Extract the [x, y] coordinate from the center of the cell holding the provided text.  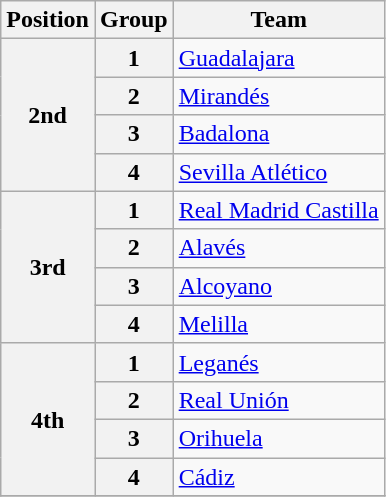
Melilla [278, 324]
Badalona [278, 134]
Real Madrid Castilla [278, 210]
Alavés [278, 248]
Sevilla Atlético [278, 172]
Guadalajara [278, 58]
Cádiz [278, 477]
Team [278, 20]
Leganés [278, 362]
4th [48, 419]
2nd [48, 115]
Alcoyano [278, 286]
Orihuela [278, 438]
Real Unión [278, 400]
Position [48, 20]
Mirandés [278, 96]
3rd [48, 267]
Group [134, 20]
